Identify which cell holds the provided text, then report its (X, Y) central coordinate. 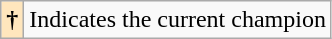
† (12, 20)
Indicates the current champion (178, 20)
